From the cell containing the given text, extract its center point as (X, Y) coordinate. 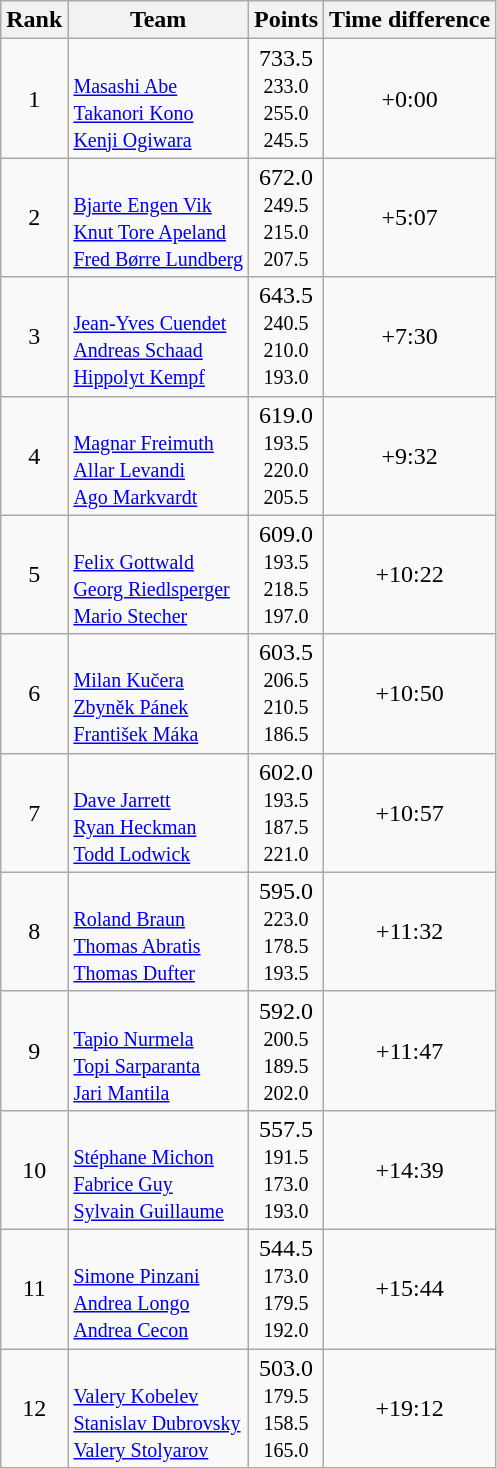
672.0 249.5 215.0 207.5 (286, 218)
+10:50 (410, 694)
+10:57 (410, 812)
Valery Kobelev Stanislav Dubrovsky Valery Stolyarov (158, 1408)
+9:32 (410, 456)
Team (158, 20)
Jean-Yves Cuendet Andreas Schaad Hippolyt Kempf (158, 336)
Dave Jarrett Ryan Heckman Todd Lodwick (158, 812)
Tapio Nurmela Topi Sarparanta Jari Mantila (158, 1050)
4 (34, 456)
595.0 223.0 178.5 193.5 (286, 932)
557.5 191.5 173.0 193.0 (286, 1170)
1 (34, 98)
10 (34, 1170)
643.5 240.5 210.0 193.0 (286, 336)
5 (34, 574)
Bjarte Engen Vik Knut Tore Apeland Fred Børre Lundberg (158, 218)
6 (34, 694)
Magnar Freimuth Allar Levandi Ago Markvardt (158, 456)
544.5 173.0 179.5 192.0 (286, 1288)
2 (34, 218)
11 (34, 1288)
+11:32 (410, 932)
8 (34, 932)
Felix Gottwald Georg Riedlsperger Mario Stecher (158, 574)
+11:47 (410, 1050)
619.0 193.5 220.0 205.5 (286, 456)
592.0 200.5 189.5 202.0 (286, 1050)
Roland Braun Thomas Abratis Thomas Dufter (158, 932)
Milan Kučera Zbyněk Pánek František Máka (158, 694)
Simone Pinzani Andrea Longo Andrea Cecon (158, 1288)
733.5 233.0 255.0 245.5 (286, 98)
+19:12 (410, 1408)
503.0 179.5 158.5 165.0 (286, 1408)
+5:07 (410, 218)
+7:30 (410, 336)
Rank (34, 20)
Time difference (410, 20)
12 (34, 1408)
603.5 206.5 210.5 186.5 (286, 694)
+10:22 (410, 574)
Masashi Abe Takanori Kono Kenji Ogiwara (158, 98)
602.0 193.5 187.5 221.0 (286, 812)
+15:44 (410, 1288)
609.0 193.5 218.5 197.0 (286, 574)
Points (286, 20)
3 (34, 336)
7 (34, 812)
Stéphane Michon Fabrice Guy Sylvain Guillaume (158, 1170)
9 (34, 1050)
+0:00 (410, 98)
+14:39 (410, 1170)
